Scan for the cell matching the given text and deliver its (X, Y) coordinate at center. 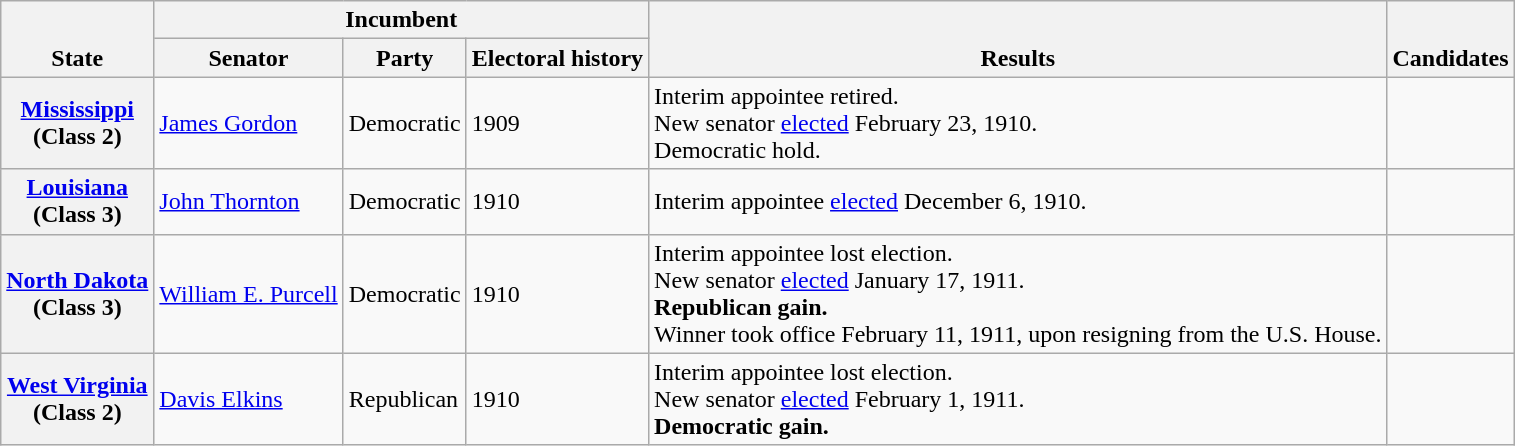
Republican (404, 399)
Interim appointee lost election.New senator elected February 1, 1911.Democratic gain. (1018, 399)
Party (404, 58)
Interim appointee retired.New senator elected February 23, 1910.Democratic hold. (1018, 123)
1909 (557, 123)
Senator (248, 58)
Candidates (1450, 39)
Mississippi(Class 2) (78, 123)
State (78, 39)
John Thornton (248, 202)
Electoral history (557, 58)
West Virginia(Class 2) (78, 399)
William E. Purcell (248, 294)
James Gordon (248, 123)
Incumbent (402, 20)
Davis Elkins (248, 399)
Results (1018, 39)
Interim appointee elected December 6, 1910. (1018, 202)
Louisiana(Class 3) (78, 202)
North Dakota(Class 3) (78, 294)
